Provide the (X, Y) coordinate of the cell's center where the given text is located.  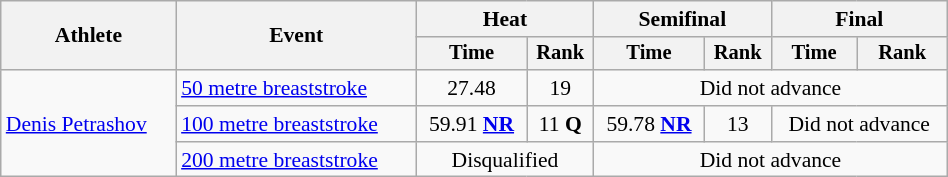
Denis Petrashov (88, 124)
Athlete (88, 36)
Semifinal (682, 19)
59.91 NR (472, 124)
50 metre breaststroke (296, 88)
13 (738, 124)
Event (296, 36)
11 Q (560, 124)
19 (560, 88)
59.78 NR (650, 124)
100 metre breaststroke (296, 124)
Final (859, 19)
27.48 (472, 88)
Heat (504, 19)
